Return the [x, y] coordinate for the center point of the cell that contains the specified text.  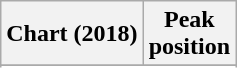
Peakposition [189, 34]
Chart (2018) [72, 34]
